Return the [X, Y] coordinate for the center point of the cell that contains the specified text.  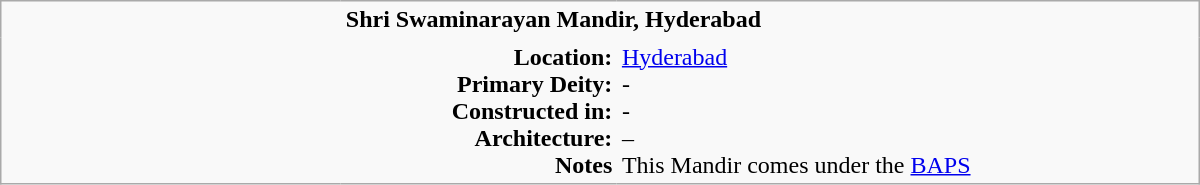
Hyderabad - - – This Mandir comes under the BAPS [908, 110]
Shri Swaminarayan Mandir, Hyderabad [770, 20]
Location: Primary Deity:Constructed in:Architecture:Notes [479, 110]
